Search for the cell housing the specified text and yield its [x, y] center coordinate. 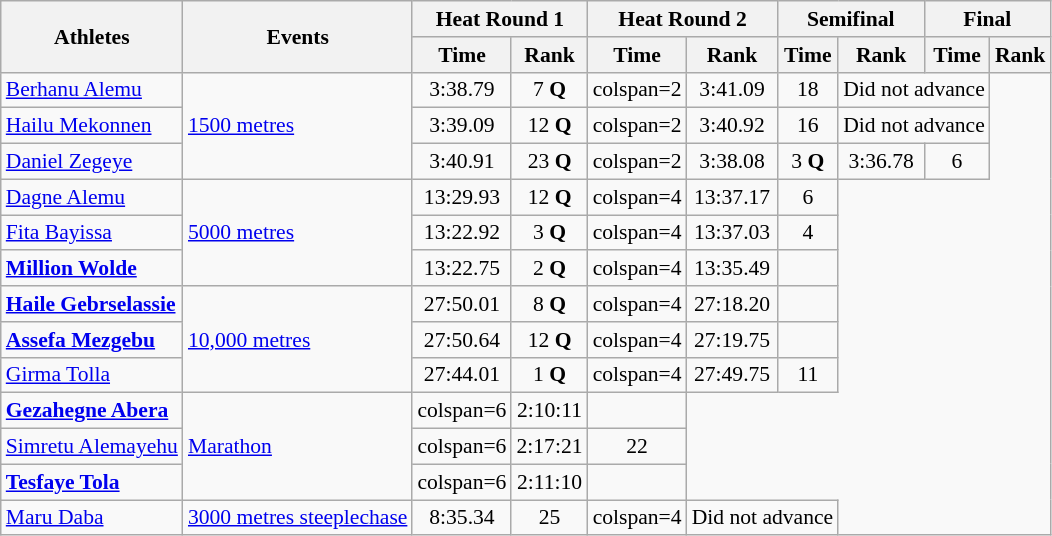
Daniel Zegeye [92, 162]
Girma Tolla [92, 375]
1500 metres [298, 126]
5000 metres [298, 232]
3:38.79 [462, 90]
3000 metres steeplechase [298, 518]
Heat Round 2 [683, 19]
Assefa Mezgebu [92, 340]
27:19.75 [732, 340]
13:37.03 [732, 233]
Fita Bayissa [92, 233]
13:22.75 [462, 269]
27:50.01 [462, 304]
8:35.34 [462, 518]
2:10:11 [549, 411]
13:35.49 [732, 269]
Marathon [298, 446]
3:39.09 [462, 126]
13:37.17 [732, 197]
11 [808, 375]
Heat Round 1 [500, 19]
25 [549, 518]
8 Q [549, 304]
23 Q [549, 162]
2:11:10 [549, 482]
16 [808, 126]
27:44.01 [462, 375]
4 [808, 233]
Maru Daba [92, 518]
3:41.09 [732, 90]
Haile Gebrselassie [92, 304]
18 [808, 90]
27:18.20 [732, 304]
7 Q [549, 90]
13:29.93 [462, 197]
Semifinal [850, 19]
3:40.91 [462, 162]
3:38.08 [732, 162]
22 [638, 447]
2 Q [549, 269]
Dagne Alemu [92, 197]
Simretu Alemayehu [92, 447]
13:22.92 [462, 233]
27:49.75 [732, 375]
1 Q [549, 375]
27:50.64 [462, 340]
Hailu Mekonnen [92, 126]
Million Wolde [92, 269]
Tesfaye Tola [92, 482]
Gezahegne Abera [92, 411]
Berhanu Alemu [92, 90]
Events [298, 36]
Athletes [92, 36]
Final [987, 19]
3:36.78 [881, 162]
3:40.92 [732, 126]
10,000 metres [298, 340]
2:17:21 [549, 447]
